Output the [x, y] coordinate of the center of the cell containing the given text.  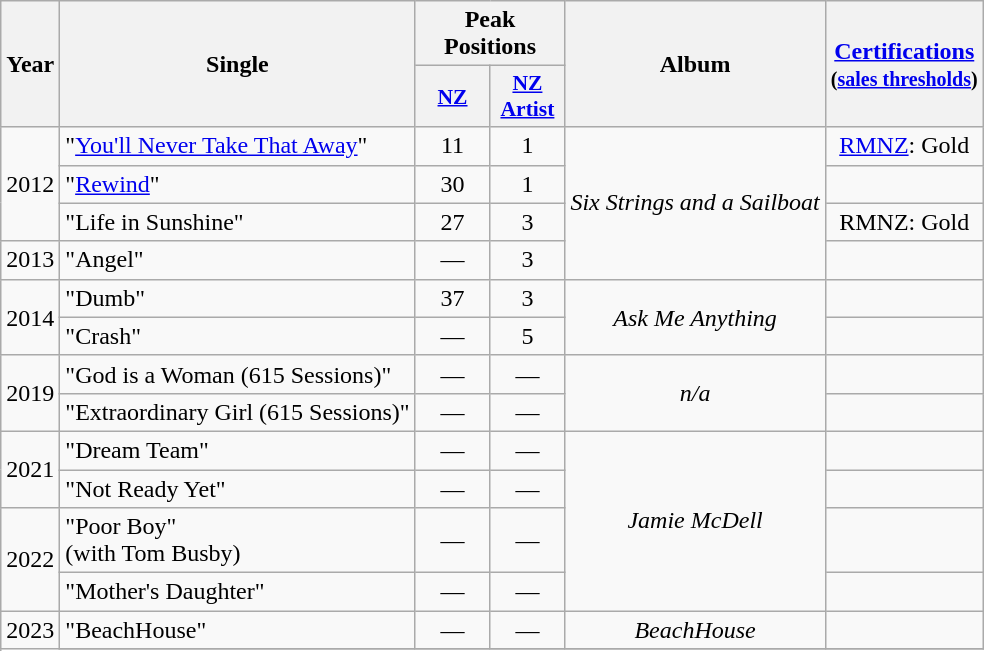
Peak Positions [490, 34]
2021 [30, 469]
"Angel" [238, 260]
5 [528, 336]
Six Strings and a Sailboat [695, 203]
"Dumb" [238, 298]
2013 [30, 260]
11 [452, 146]
30 [452, 184]
n/a [695, 393]
2012 [30, 184]
"Crash" [238, 336]
"Poor Boy" (with Tom Busby) [238, 540]
37 [452, 298]
27 [452, 222]
Year [30, 64]
Jamie McDell [695, 520]
Album [695, 64]
2022 [30, 560]
NZ [452, 96]
"You'll Never Take That Away" [238, 146]
NZArtist [528, 96]
BeachHouse [695, 630]
"God is a Woman (615 Sessions)" [238, 374]
Ask Me Anything [695, 317]
"Mother's Daughter" [238, 592]
2019 [30, 393]
Single [238, 64]
"Extraordinary Girl (615 Sessions)" [238, 412]
"Life in Sunshine" [238, 222]
"BeachHouse" [238, 630]
2014 [30, 317]
"Not Ready Yet" [238, 489]
Certifications(sales thresholds) [904, 64]
2023 [30, 630]
"Rewind" [238, 184]
"Dream Team" [238, 450]
